Search for the cell housing the specified text and yield its [x, y] center coordinate. 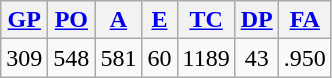
PO [72, 20]
DP [256, 20]
309 [24, 58]
.950 [304, 58]
548 [72, 58]
TC [206, 20]
A [118, 20]
E [160, 20]
1189 [206, 58]
FA [304, 20]
60 [160, 58]
GP [24, 20]
43 [256, 58]
581 [118, 58]
